From the cell containing the given text, extract its center point as (X, Y) coordinate. 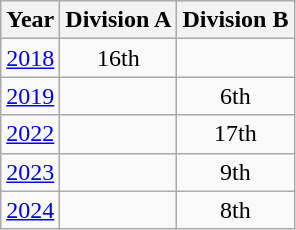
Division B (236, 20)
8th (236, 210)
17th (236, 134)
16th (118, 58)
Division A (118, 20)
2024 (30, 210)
9th (236, 172)
2023 (30, 172)
2022 (30, 134)
2019 (30, 96)
6th (236, 96)
2018 (30, 58)
Year (30, 20)
